For the text-containing cell, return its midpoint in [x, y] coordinate format. 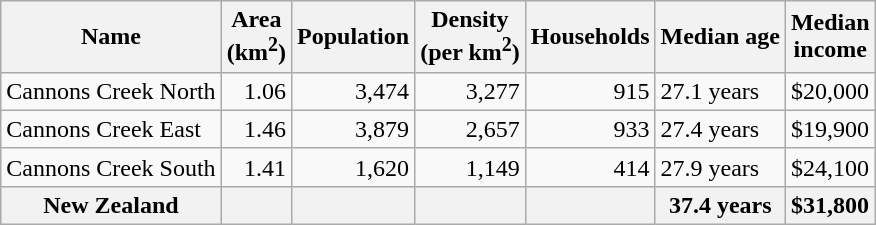
$31,800 [830, 205]
1.46 [256, 129]
414 [590, 167]
37.4 years [720, 205]
Median age [720, 37]
Population [354, 37]
Medianincome [830, 37]
$20,000 [830, 91]
915 [590, 91]
933 [590, 129]
Households [590, 37]
2,657 [470, 129]
3,474 [354, 91]
1.41 [256, 167]
Density(per km2) [470, 37]
Cannons Creek South [111, 167]
$24,100 [830, 167]
3,277 [470, 91]
New Zealand [111, 205]
1.06 [256, 91]
Name [111, 37]
27.9 years [720, 167]
$19,900 [830, 129]
Cannons Creek East [111, 129]
27.1 years [720, 91]
Area(km2) [256, 37]
1,620 [354, 167]
3,879 [354, 129]
Cannons Creek North [111, 91]
1,149 [470, 167]
27.4 years [720, 129]
